Pinpoint the cell where the given text exists, returning its [x, y] midpoint coordinate. 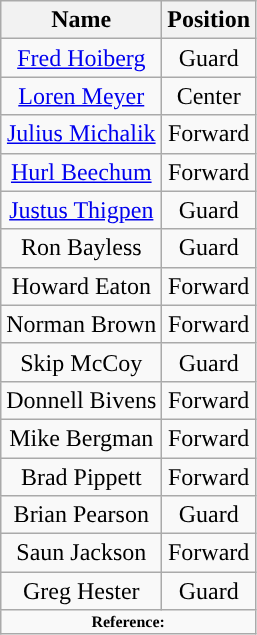
Hurl Beechum [82, 172]
Center [209, 96]
Norman Brown [82, 324]
Loren Meyer [82, 96]
Justus Thigpen [82, 210]
Brian Pearson [82, 515]
Brad Pippett [82, 477]
Name [82, 20]
Skip McCoy [82, 362]
Greg Hester [82, 591]
Fred Hoiberg [82, 58]
Julius Michalik [82, 134]
Ron Bayless [82, 248]
Reference: [128, 622]
Donnell Bivens [82, 400]
Position [209, 20]
Howard Eaton [82, 286]
Saun Jackson [82, 553]
Mike Bergman [82, 438]
